Return (x, y) of the center of cell containing provided text 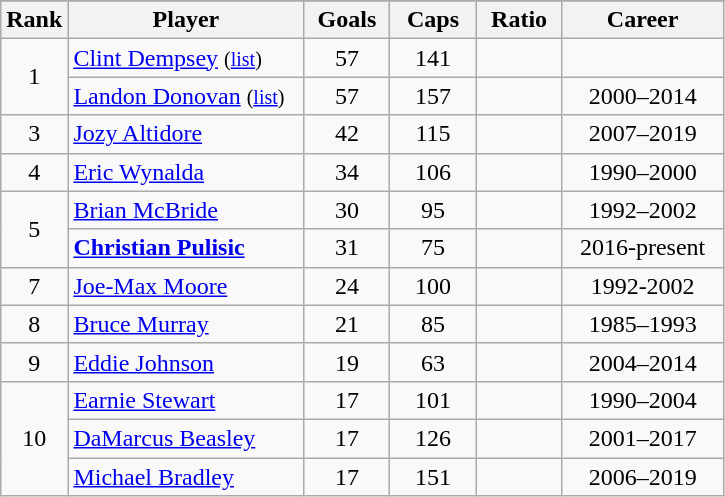
4 (34, 172)
Michael Bradley (186, 477)
Eddie Johnson (186, 362)
2001–2017 (642, 438)
Goals (347, 20)
Ratio (519, 20)
Eric Wynalda (186, 172)
42 (347, 134)
2006–2019 (642, 477)
141 (433, 58)
3 (34, 134)
1990–2004 (642, 400)
Career (642, 20)
151 (433, 477)
100 (433, 286)
30 (347, 210)
Rank (34, 20)
Bruce Murray (186, 324)
2007–2019 (642, 134)
31 (347, 248)
2000–2014 (642, 96)
1985–1993 (642, 324)
19 (347, 362)
Caps (433, 20)
101 (433, 400)
1 (34, 77)
DaMarcus Beasley (186, 438)
95 (433, 210)
1992-2002 (642, 286)
1992–2002 (642, 210)
Jozy Altidore (186, 134)
75 (433, 248)
5 (34, 229)
24 (347, 286)
10 (34, 438)
115 (433, 134)
Landon Donovan (list) (186, 96)
2016-present (642, 248)
126 (433, 438)
85 (433, 324)
8 (34, 324)
Christian Pulisic (186, 248)
Earnie Stewart (186, 400)
2004–2014 (642, 362)
Joe-Max Moore (186, 286)
106 (433, 172)
1990–2000 (642, 172)
Player (186, 20)
Brian McBride (186, 210)
7 (34, 286)
63 (433, 362)
9 (34, 362)
157 (433, 96)
Clint Dempsey (list) (186, 58)
34 (347, 172)
21 (347, 324)
